Pinpoint the cell where the given text exists, returning its (x, y) midpoint coordinate. 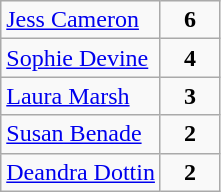
Deandra Dottin (81, 172)
Laura Marsh (81, 96)
6 (190, 20)
Susan Benade (81, 134)
4 (190, 58)
Sophie Devine (81, 58)
Jess Cameron (81, 20)
3 (190, 96)
